Scan for the cell matching the given text and deliver its (X, Y) coordinate at center. 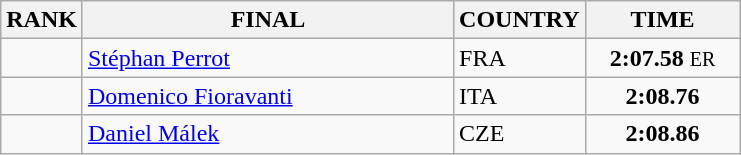
Daniel Málek (268, 134)
CZE (520, 134)
2:08.76 (662, 96)
Stéphan Perrot (268, 58)
TIME (662, 20)
COUNTRY (520, 20)
FRA (520, 58)
RANK (42, 20)
Domenico Fioravanti (268, 96)
2:07.58 ER (662, 58)
ITA (520, 96)
FINAL (268, 20)
2:08.86 (662, 134)
